Find where the given text appears and provide that cell's center as [X, Y] coordinate. 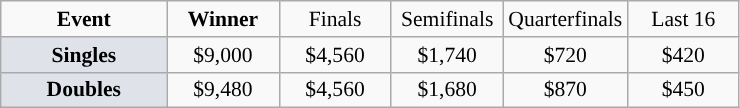
Quarterfinals [565, 19]
Finals [335, 19]
$420 [683, 55]
$9,000 [223, 55]
Winner [223, 19]
Last 16 [683, 19]
$9,480 [223, 90]
$1,740 [447, 55]
Event [84, 19]
Singles [84, 55]
Doubles [84, 90]
$450 [683, 90]
$1,680 [447, 90]
$870 [565, 90]
$720 [565, 55]
Semifinals [447, 19]
